Locate the cell with the specified text and output its (X, Y) center coordinate. 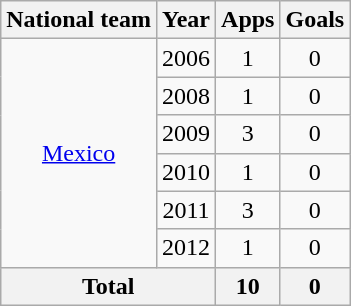
Total (108, 286)
10 (248, 286)
2008 (186, 96)
2006 (186, 58)
2011 (186, 210)
Year (186, 20)
2009 (186, 134)
National team (79, 20)
2010 (186, 172)
Mexico (79, 153)
2012 (186, 248)
Goals (315, 20)
Apps (248, 20)
